Extract the (X, Y) coordinate from the center of the cell holding the provided text.  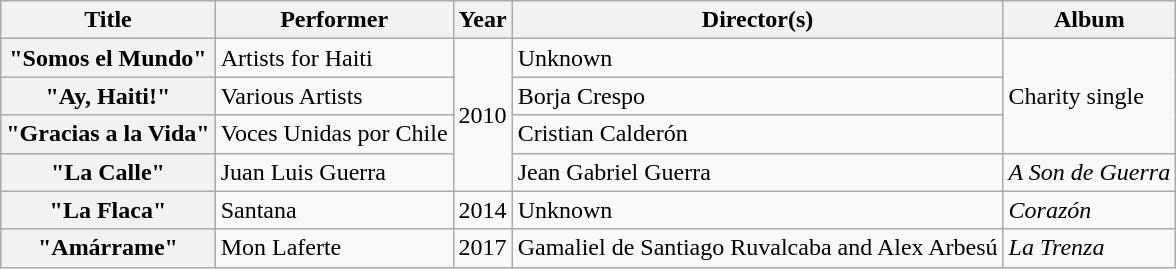
Title (108, 20)
Charity single (1090, 96)
"Somos el Mundo" (108, 58)
2010 (482, 115)
"La Flaca" (108, 210)
Corazón (1090, 210)
Mon Laferte (334, 248)
Jean Gabriel Guerra (758, 172)
Director(s) (758, 20)
"Amárrame" (108, 248)
Voces Unidas por Chile (334, 134)
Cristian Calderón (758, 134)
Juan Luis Guerra (334, 172)
Performer (334, 20)
Various Artists (334, 96)
Borja Crespo (758, 96)
Year (482, 20)
"Gracias a la Vida" (108, 134)
Artists for Haiti (334, 58)
2014 (482, 210)
"La Calle" (108, 172)
Gamaliel de Santiago Ruvalcaba and Alex Arbesú (758, 248)
"Ay, Haiti!" (108, 96)
Santana (334, 210)
Album (1090, 20)
La Trenza (1090, 248)
2017 (482, 248)
A Son de Guerra (1090, 172)
